Scan for the cell matching the given text and deliver its (X, Y) coordinate at center. 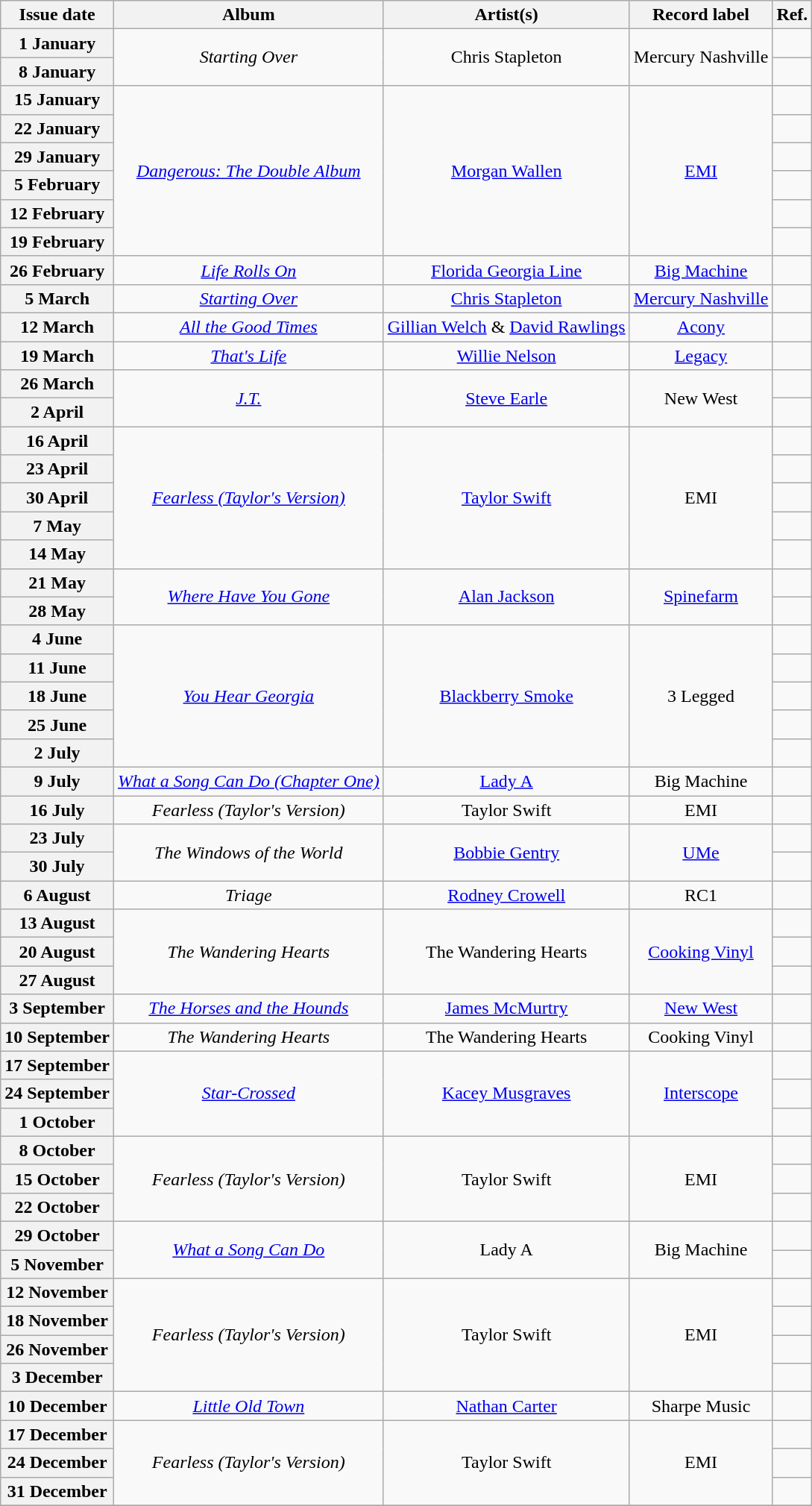
27 August (57, 980)
3 Legged (701, 696)
Florida Georgia Line (506, 270)
29 January (57, 157)
11 June (57, 668)
Ref. (792, 15)
15 October (57, 1179)
26 March (57, 384)
18 November (57, 1321)
Sharpe Music (701, 1406)
28 May (57, 611)
29 October (57, 1235)
1 October (57, 1122)
Record label (701, 15)
2 April (57, 412)
Life Rolls On (248, 270)
19 February (57, 242)
23 April (57, 469)
17 December (57, 1434)
18 June (57, 696)
16 April (57, 441)
Alan Jackson (506, 597)
RC1 (701, 895)
5 February (57, 185)
24 December (57, 1463)
Morgan Wallen (506, 171)
Bobbie Gentry (506, 853)
12 November (57, 1293)
14 May (57, 554)
20 August (57, 952)
You Hear Georgia (248, 696)
3 September (57, 1008)
5 November (57, 1264)
8 January (57, 72)
30 July (57, 867)
The Windows of the World (248, 853)
All the Good Times (248, 327)
2 July (57, 753)
30 April (57, 498)
Interscope (701, 1094)
24 September (57, 1094)
Blackberry Smoke (506, 696)
Steve Earle (506, 398)
Spinefarm (701, 597)
J.T. (248, 398)
UMe (701, 853)
13 August (57, 923)
7 May (57, 526)
9 July (57, 781)
23 July (57, 838)
17 September (57, 1065)
Rodney Crowell (506, 895)
Gillian Welch & David Rawlings (506, 327)
That's Life (248, 356)
6 August (57, 895)
Little Old Town (248, 1406)
What a Song Can Do (248, 1249)
Where Have You Gone (248, 597)
Issue date (57, 15)
16 July (57, 809)
31 December (57, 1491)
Triage (248, 895)
Kacey Musgraves (506, 1094)
Star-Crossed (248, 1094)
26 November (57, 1349)
22 October (57, 1207)
19 March (57, 356)
Willie Nelson (506, 356)
1 January (57, 43)
3 December (57, 1378)
10 September (57, 1037)
Legacy (701, 356)
5 March (57, 298)
James McMurtry (506, 1008)
15 January (57, 100)
12 February (57, 213)
12 March (57, 327)
Nathan Carter (506, 1406)
25 June (57, 724)
Album (248, 15)
8 October (57, 1150)
22 January (57, 128)
What a Song Can Do (Chapter One) (248, 781)
4 June (57, 639)
26 February (57, 270)
The Horses and the Hounds (248, 1008)
Acony (701, 327)
Dangerous: The Double Album (248, 171)
Artist(s) (506, 15)
21 May (57, 583)
10 December (57, 1406)
